From the cell containing the given text, extract its center point as (X, Y) coordinate. 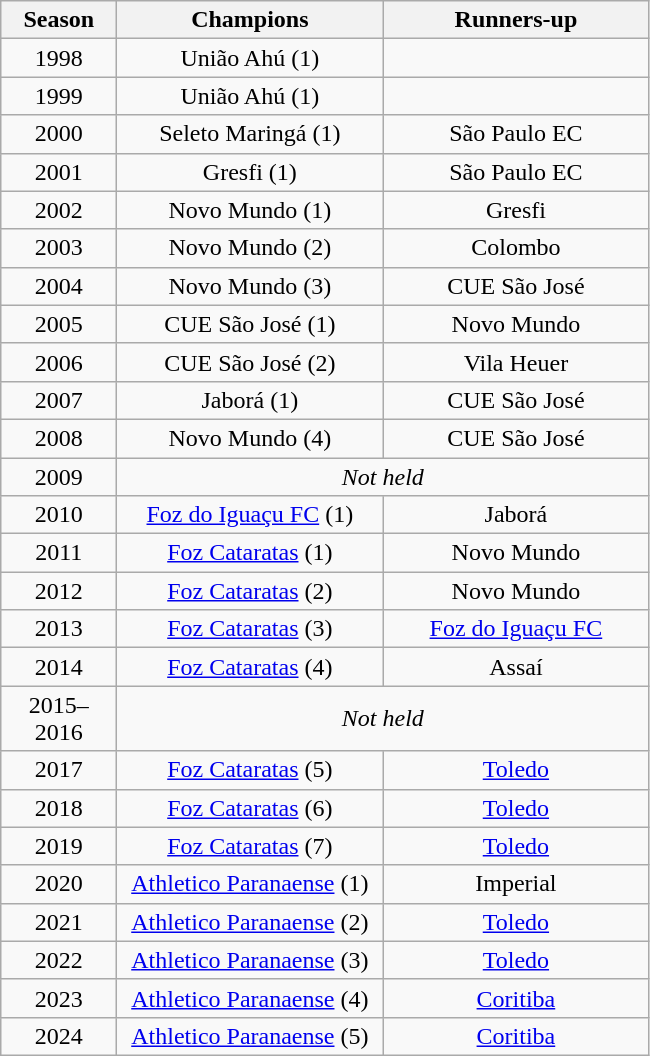
Gresfi (1) (250, 172)
2006 (59, 362)
2000 (59, 134)
2007 (59, 400)
2009 (59, 477)
2003 (59, 248)
2004 (59, 286)
2014 (59, 667)
2017 (59, 770)
2015–2016 (59, 718)
Foz Cataratas (3) (250, 629)
Athletico Paranaense (3) (250, 960)
2002 (59, 210)
Runners-up (516, 20)
2020 (59, 884)
Gresfi (516, 210)
Jaborá (1) (250, 400)
2018 (59, 808)
Novo Mundo (1) (250, 210)
Foz Cataratas (2) (250, 591)
Colombo (516, 248)
Foz Cataratas (1) (250, 553)
Novo Mundo (4) (250, 438)
CUE São José (1) (250, 324)
2024 (59, 1036)
Athletico Paranaense (4) (250, 998)
Foz Cataratas (5) (250, 770)
2010 (59, 515)
2005 (59, 324)
2023 (59, 998)
Assaí (516, 667)
2021 (59, 922)
Imperial (516, 884)
Vila Heuer (516, 362)
Seleto Maringá (1) (250, 134)
1998 (59, 58)
2013 (59, 629)
Foz Cataratas (4) (250, 667)
Foz Cataratas (6) (250, 808)
Novo Mundo (2) (250, 248)
CUE São José (2) (250, 362)
2019 (59, 846)
Athletico Paranaense (5) (250, 1036)
2022 (59, 960)
Jaborá (516, 515)
Athletico Paranaense (2) (250, 922)
Champions (250, 20)
Foz do Iguaçu FC (516, 629)
Season (59, 20)
1999 (59, 96)
Foz do Iguaçu FC (1) (250, 515)
2001 (59, 172)
Foz Cataratas (7) (250, 846)
2011 (59, 553)
Athletico Paranaense (1) (250, 884)
2012 (59, 591)
2008 (59, 438)
Novo Mundo (3) (250, 286)
